Scan for the cell matching the given text and deliver its [X, Y] coordinate at center. 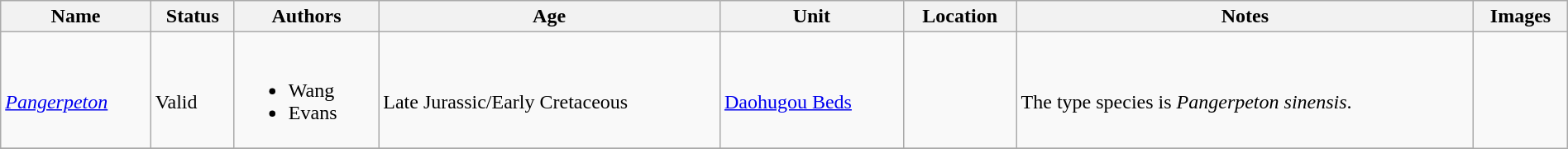
Daohugou Beds [811, 90]
WangEvans [306, 90]
Name [76, 17]
Location [959, 17]
Images [1521, 17]
Valid [192, 90]
Notes [1245, 17]
Authors [306, 17]
The type species is Pangerpeton sinensis. [1245, 90]
Pangerpeton [76, 90]
Late Jurassic/Early Cretaceous [549, 90]
Age [549, 17]
Status [192, 17]
Unit [811, 17]
